Search for the cell housing the specified text and yield its [X, Y] center coordinate. 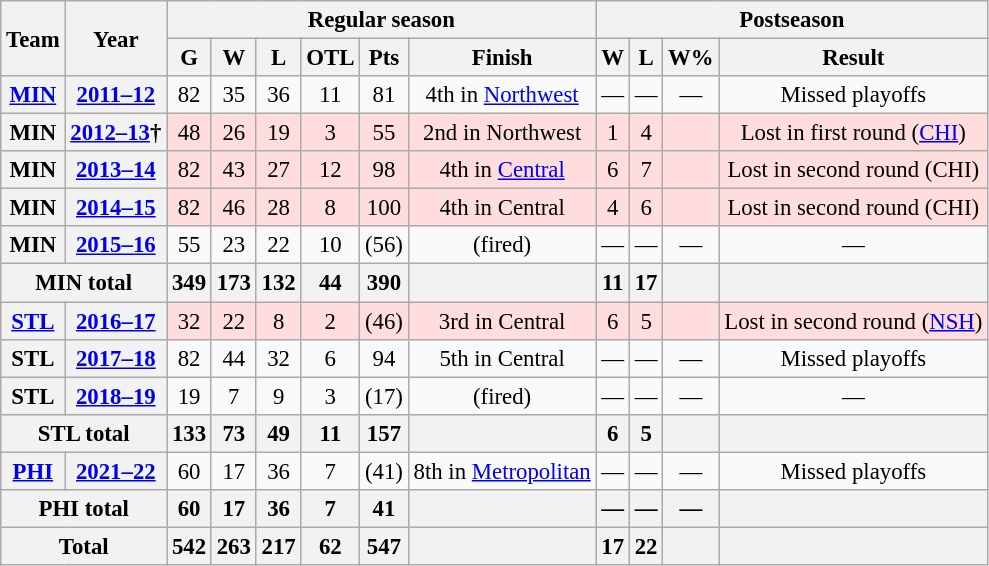
PHI [33, 471]
(56) [384, 245]
2012–13† [116, 133]
(41) [384, 471]
2017–18 [116, 358]
542 [190, 546]
43 [234, 170]
Regular season [382, 20]
2016–17 [116, 321]
9 [278, 396]
49 [278, 433]
OTL [330, 58]
217 [278, 546]
94 [384, 358]
81 [384, 95]
133 [190, 433]
2018–19 [116, 396]
Postseason [792, 20]
100 [384, 208]
2nd in Northwest [502, 133]
(17) [384, 396]
26 [234, 133]
MIN total [84, 283]
547 [384, 546]
27 [278, 170]
173 [234, 283]
46 [234, 208]
Year [116, 38]
Lost in second round (NSH) [854, 321]
PHI total [84, 509]
Team [33, 38]
48 [190, 133]
62 [330, 546]
3rd in Central [502, 321]
349 [190, 283]
2014–15 [116, 208]
G [190, 58]
2 [330, 321]
41 [384, 509]
132 [278, 283]
4th in Northwest [502, 95]
Lost in first round (CHI) [854, 133]
73 [234, 433]
98 [384, 170]
Result [854, 58]
5th in Central [502, 358]
Total [84, 546]
2015–16 [116, 245]
2011–12 [116, 95]
28 [278, 208]
390 [384, 283]
2013–14 [116, 170]
STL total [84, 433]
W% [691, 58]
1 [612, 133]
23 [234, 245]
(46) [384, 321]
12 [330, 170]
10 [330, 245]
8th in Metropolitan [502, 471]
157 [384, 433]
Pts [384, 58]
Finish [502, 58]
2021–22 [116, 471]
263 [234, 546]
35 [234, 95]
